Find where the given text appears and provide that cell's center as [X, Y] coordinate. 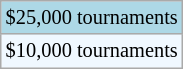
$10,000 tournaments [92, 51]
$25,000 tournaments [92, 17]
